Return the (X, Y) coordinate for the center point of the cell that contains the specified text.  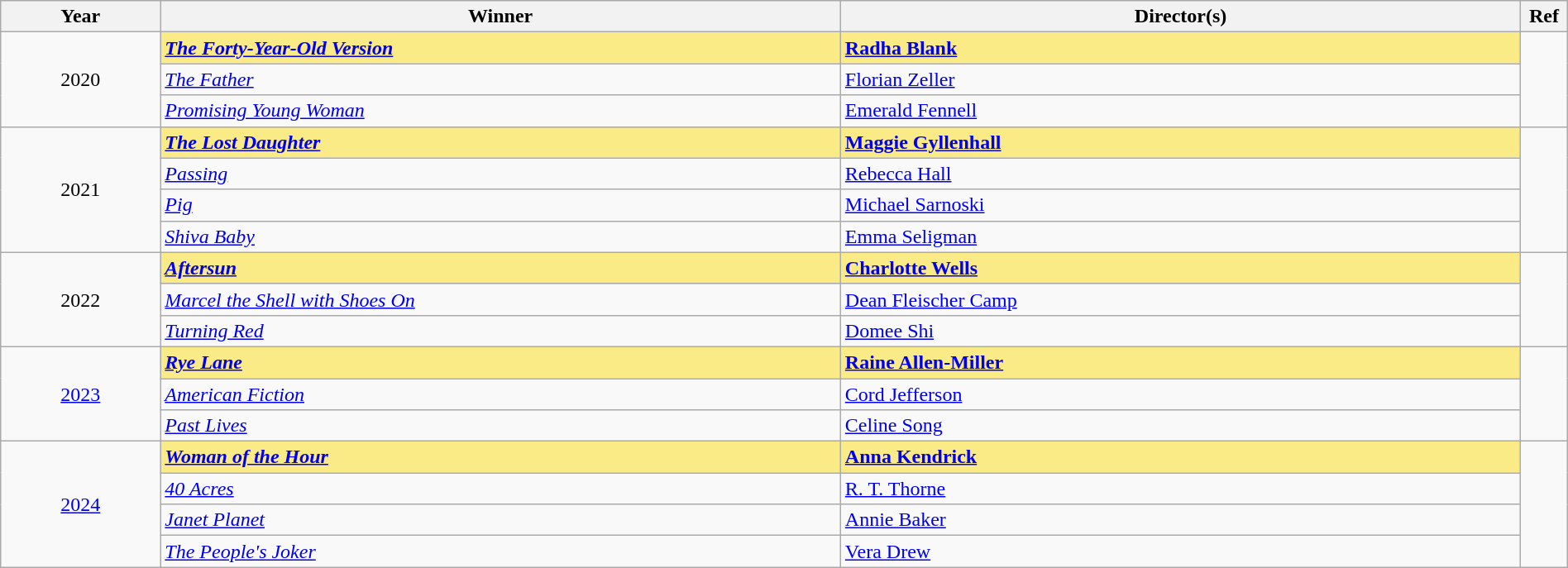
40 Acres (500, 489)
Rye Lane (500, 362)
Domee Shi (1180, 331)
Turning Red (500, 331)
American Fiction (500, 394)
The Forty-Year-Old Version (500, 48)
Michael Sarnoski (1180, 205)
Charlotte Wells (1180, 268)
Florian Zeller (1180, 79)
Shiva Baby (500, 236)
Annie Baker (1180, 520)
Vera Drew (1180, 551)
Rebecca Hall (1180, 174)
2023 (81, 394)
Dean Fleischer Camp (1180, 299)
Cord Jefferson (1180, 394)
Passing (500, 174)
2022 (81, 299)
Director(s) (1180, 17)
Janet Planet (500, 520)
Emma Seligman (1180, 236)
2020 (81, 79)
Aftersun (500, 268)
Pig (500, 205)
Emerald Fennell (1180, 111)
The Lost Daughter (500, 142)
The People's Joker (500, 551)
Raine Allen-Miller (1180, 362)
2024 (81, 504)
Woman of the Hour (500, 457)
Winner (500, 17)
Past Lives (500, 426)
Marcel the Shell with Shoes On (500, 299)
Celine Song (1180, 426)
Promising Young Woman (500, 111)
2021 (81, 189)
Radha Blank (1180, 48)
Ref (1544, 17)
Maggie Gyllenhall (1180, 142)
The Father (500, 79)
R. T. Thorne (1180, 489)
Anna Kendrick (1180, 457)
Year (81, 17)
